Detect which cell encompasses the target text, then output its [X, Y] center coordinate. 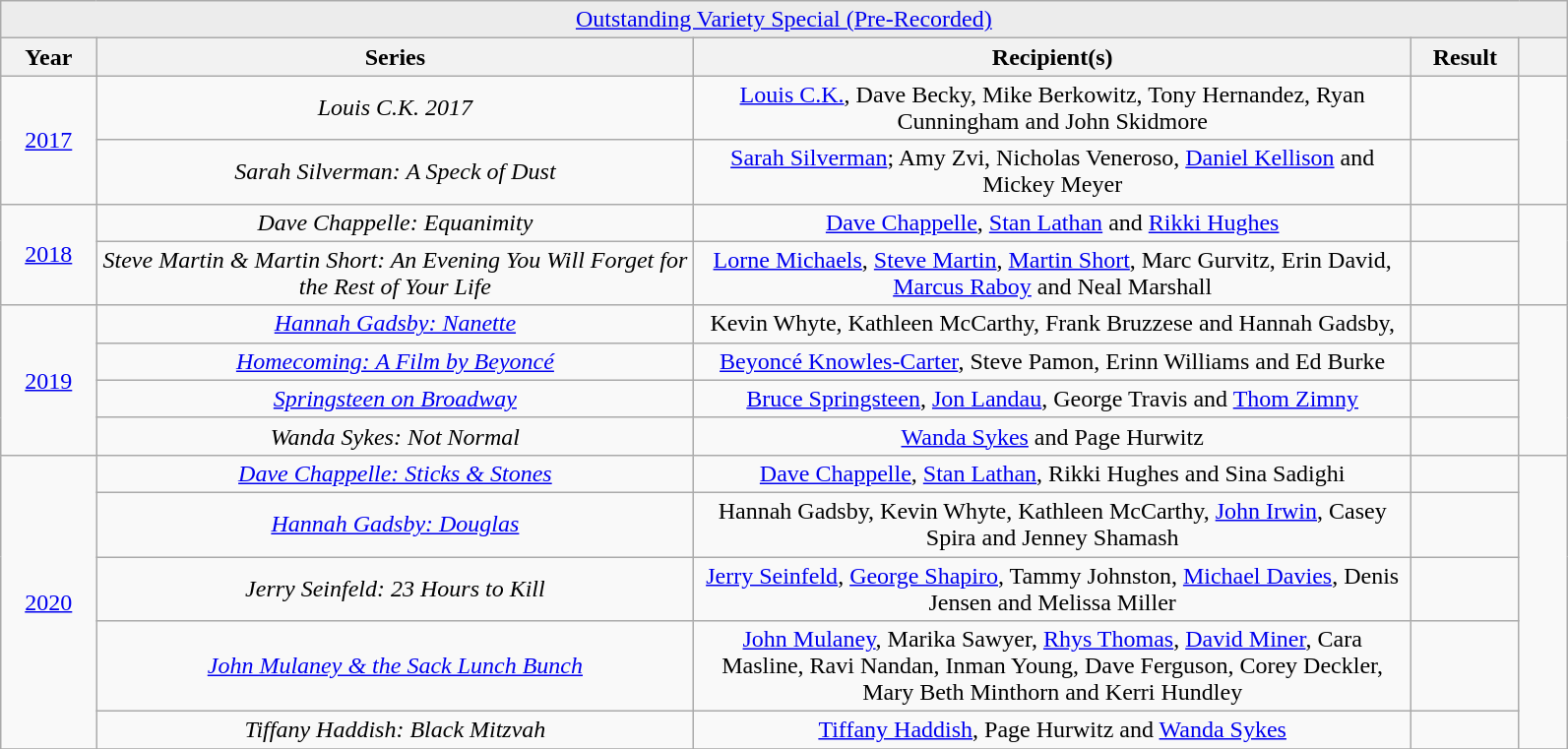
Year [49, 57]
Lorne Michaels, Steve Martin, Martin Short, Marc Gurvitz, Erin David, Marcus Raboy and Neal Marshall [1052, 274]
Steve Martin & Martin Short: An Evening You Will Forget for the Rest of Your Life [396, 274]
Homecoming: A Film by Beyoncé [396, 361]
Jerry Seinfeld, George Shapiro, Tammy Johnston, Michael Davies, Denis Jensen and Melissa Miller [1052, 589]
Series [396, 57]
Hannah Gadsby: Nanette [396, 324]
Jerry Seinfeld: 23 Hours to Kill [396, 589]
Wanda Sykes and Page Hurwitz [1052, 436]
Louis C.K. 2017 [396, 108]
Outstanding Variety Special (Pre-Recorded) [784, 20]
Tiffany Haddish, Page Hurwitz and Wanda Sykes [1052, 730]
Tiffany Haddish: Black Mitzvah [396, 730]
2019 [49, 380]
2018 [49, 254]
Wanda Sykes: Not Normal [396, 436]
Hannah Gadsby, Kevin Whyte, Kathleen McCarthy, John Irwin, Casey Spira and Jenney Shamash [1052, 524]
Beyoncé Knowles-Carter, Steve Pamon, Erinn Williams and Ed Burke [1052, 361]
Louis C.K., Dave Becky, Mike Berkowitz, Tony Hernandez, Ryan Cunningham and John Skidmore [1052, 108]
Recipient(s) [1052, 57]
2020 [49, 601]
Dave Chappelle, Stan Lathan and Rikki Hughes [1052, 222]
2017 [49, 140]
Result [1465, 57]
Dave Chappelle: Equanimity [396, 222]
Dave Chappelle: Sticks & Stones [396, 473]
Hannah Gadsby: Douglas [396, 524]
Kevin Whyte, Kathleen McCarthy, Frank Bruzzese and Hannah Gadsby, [1052, 324]
Sarah Silverman: A Speck of Dust [396, 171]
Dave Chappelle, Stan Lathan, Rikki Hughes and Sina Sadighi [1052, 473]
Bruce Springsteen, Jon Landau, George Travis and Thom Zimny [1052, 399]
Sarah Silverman; Amy Zvi, Nicholas Veneroso, Daniel Kellison and Mickey Meyer [1052, 171]
John Mulaney & the Sack Lunch Bunch [396, 666]
Springsteen on Broadway [396, 399]
